Determine the (X, Y) coordinate at the center of the cell enclosing the given text.  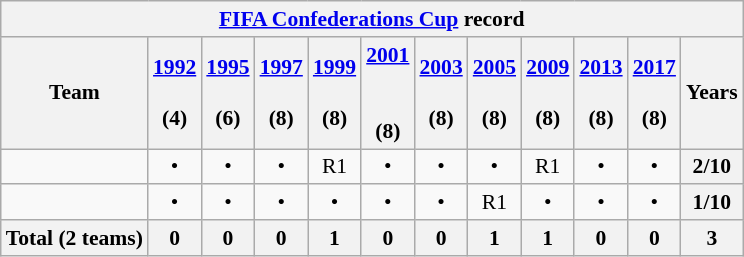
2/10 (712, 167)
1992(4) (174, 93)
2013(8) (600, 93)
3 (712, 238)
2005(8) (494, 93)
Team (74, 93)
1995(6) (228, 93)
FIFA Confederations Cup record (372, 19)
2001(8) (388, 93)
Total (2 teams) (74, 238)
2017(8) (654, 93)
1997(8) (282, 93)
1999(8) (334, 93)
2003(8) (440, 93)
2009(8) (548, 93)
Years (712, 93)
1/10 (712, 203)
